Return (x, y) of the center of cell containing provided text 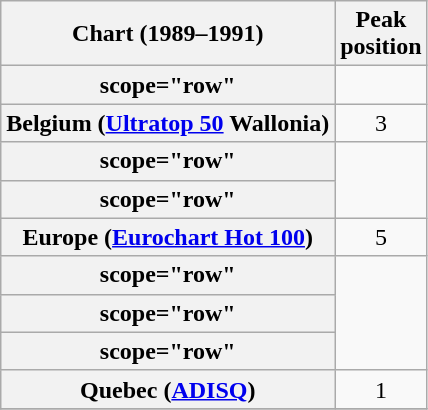
3 (381, 123)
Quebec (ADISQ) (168, 389)
Europe (Eurochart Hot 100) (168, 237)
Peakposition (381, 34)
5 (381, 237)
Belgium (Ultratop 50 Wallonia) (168, 123)
Chart (1989–1991) (168, 34)
1 (381, 389)
